From the cell containing the given text, extract its center point as [X, Y] coordinate. 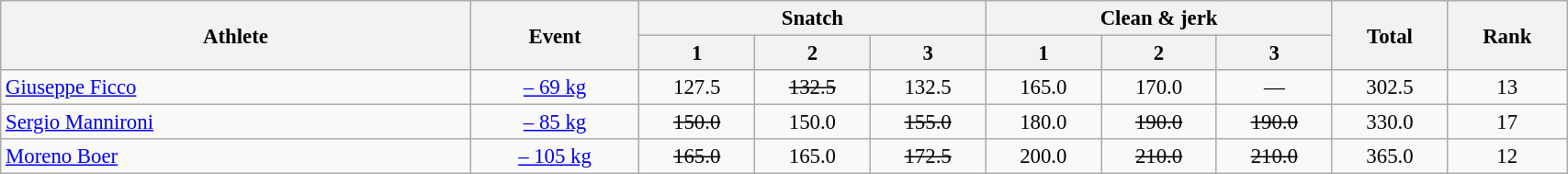
302.5 [1390, 87]
Snatch [812, 18]
12 [1507, 157]
172.5 [928, 157]
13 [1507, 87]
Moreno Boer [235, 157]
17 [1507, 122]
Event [555, 35]
170.0 [1159, 87]
— [1274, 87]
Rank [1507, 35]
180.0 [1043, 122]
155.0 [928, 122]
Total [1390, 35]
Giuseppe Ficco [235, 87]
Clean & jerk [1159, 18]
365.0 [1390, 157]
– 105 kg [555, 157]
Athlete [235, 35]
– 85 kg [555, 122]
200.0 [1043, 157]
330.0 [1390, 122]
127.5 [697, 87]
– 69 kg [555, 87]
Sergio Mannironi [235, 122]
